Locate the cell with the specified text and output its [X, Y] center coordinate. 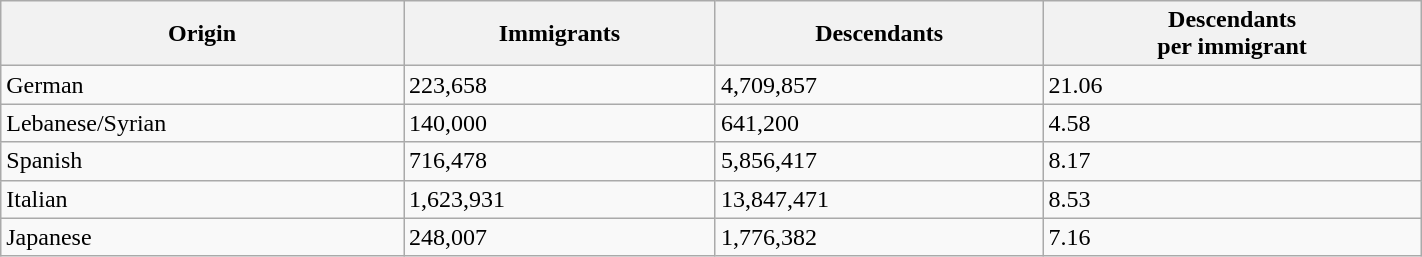
5,856,417 [879, 161]
641,200 [879, 123]
Descendants [879, 34]
Spanish [202, 161]
German [202, 85]
8.53 [1232, 199]
4,709,857 [879, 85]
4.58 [1232, 123]
21.06 [1232, 85]
8.17 [1232, 161]
Italian [202, 199]
Descendants per immigrant [1232, 34]
140,000 [560, 123]
223,658 [560, 85]
Immigrants [560, 34]
13,847,471 [879, 199]
Origin [202, 34]
1,776,382 [879, 237]
Japanese [202, 237]
248,007 [560, 237]
7.16 [1232, 237]
Lebanese/Syrian [202, 123]
716,478 [560, 161]
1,623,931 [560, 199]
